For the text-containing cell, return its midpoint in (X, Y) coordinate format. 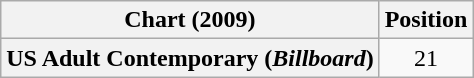
21 (426, 58)
Chart (2009) (190, 20)
US Adult Contemporary (Billboard) (190, 58)
Position (426, 20)
